Return (X, Y) of the center of cell containing provided text 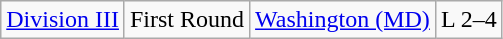
Division III (63, 20)
First Round (186, 20)
Washington (MD) (343, 20)
L 2–4 (468, 20)
